Determine the (X, Y) coordinate at the center of the cell enclosing the given text.  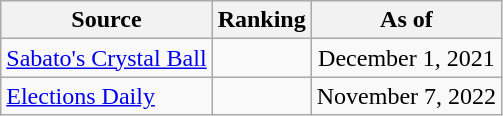
As of (406, 20)
November 7, 2022 (406, 96)
Sabato's Crystal Ball (106, 58)
Source (106, 20)
Ranking (262, 20)
Elections Daily (106, 96)
December 1, 2021 (406, 58)
